Detect which cell encompasses the target text, then output its [x, y] center coordinate. 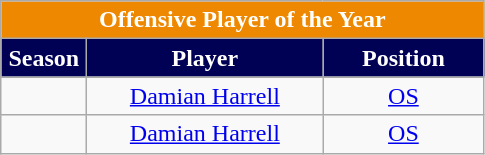
Position [404, 58]
Season [44, 58]
Offensive Player of the Year [242, 20]
Player [205, 58]
